Find where the given text appears and provide that cell's center as [X, Y] coordinate. 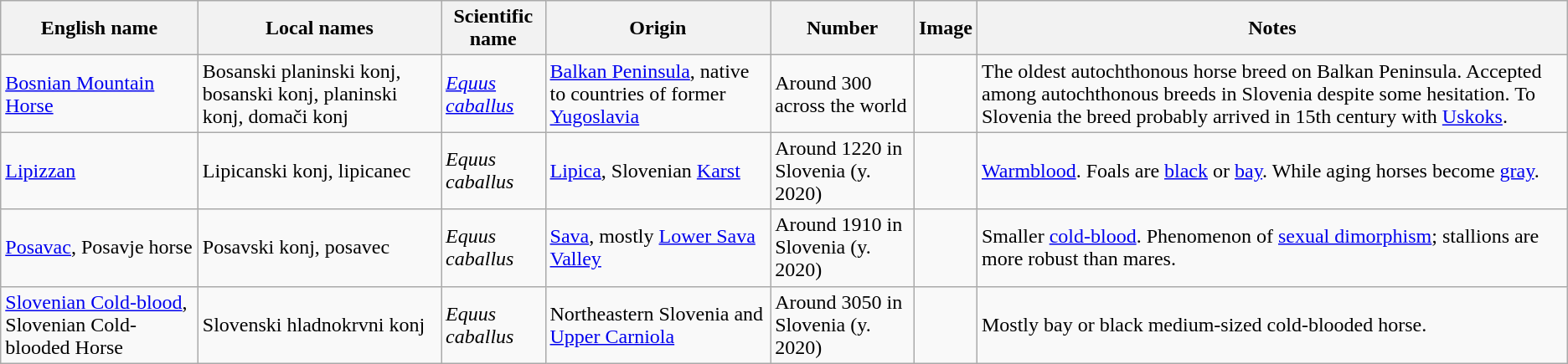
Lipizzan [100, 171]
Notes [1271, 28]
Posavac, Posavje horse [100, 248]
Slovenski hladnokrvni konj [319, 325]
Number [843, 28]
Around 1220 in Slovenia (y. 2020) [843, 171]
Northeastern Slovenia and Upper Carniola [658, 325]
Bosnian Mountain Horse [100, 94]
Local names [319, 28]
Smaller cold-blood. Phenomenon of sexual dimorphism; stallions are more robust than mares. [1271, 248]
Warmblood. Foals are black or bay. While aging horses become gray. [1271, 171]
Around 1910 in Slovenia (y. 2020) [843, 248]
Scientific name [493, 28]
English name [100, 28]
Balkan Peninsula, native to countries of former Yugoslavia [658, 94]
Origin [658, 28]
Bosanski planinski konj, bosanski konj, planinski konj, domači konj [319, 94]
Lipicanski konj, lipicanec [319, 171]
Mostly bay or black medium-sized cold-blooded horse. [1271, 325]
Sava, mostly Lower Sava Valley [658, 248]
Slovenian Cold-blood, Slovenian Cold-blooded Horse [100, 325]
Around 300 across the world [843, 94]
Lipica, Slovenian Karst [658, 171]
Around 3050 in Slovenia (y. 2020) [843, 325]
Posavski konj, posavec [319, 248]
Image [945, 28]
